Determine the [x, y] coordinate at the center of the cell enclosing the given text.  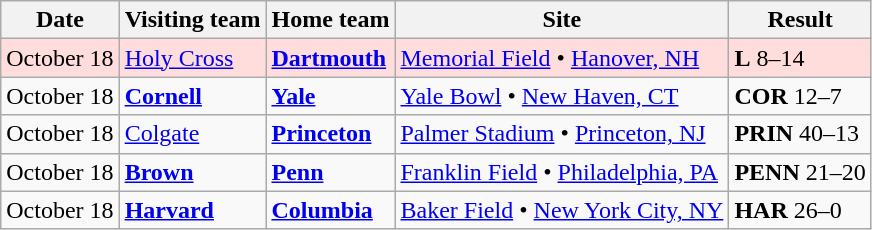
HAR 26–0 [800, 210]
Brown [192, 172]
Princeton [330, 134]
Date [60, 20]
Visiting team [192, 20]
PRIN 40–13 [800, 134]
Yale Bowl • New Haven, CT [562, 96]
Dartmouth [330, 58]
Colgate [192, 134]
L 8–14 [800, 58]
Baker Field • New York City, NY [562, 210]
Home team [330, 20]
Result [800, 20]
Columbia [330, 210]
Memorial Field • Hanover, NH [562, 58]
PENN 21–20 [800, 172]
Yale [330, 96]
Penn [330, 172]
Franklin Field • Philadelphia, PA [562, 172]
Cornell [192, 96]
Palmer Stadium • Princeton, NJ [562, 134]
Site [562, 20]
Harvard [192, 210]
COR 12–7 [800, 96]
Holy Cross [192, 58]
